From the cell containing the given text, extract its center point as [X, Y] coordinate. 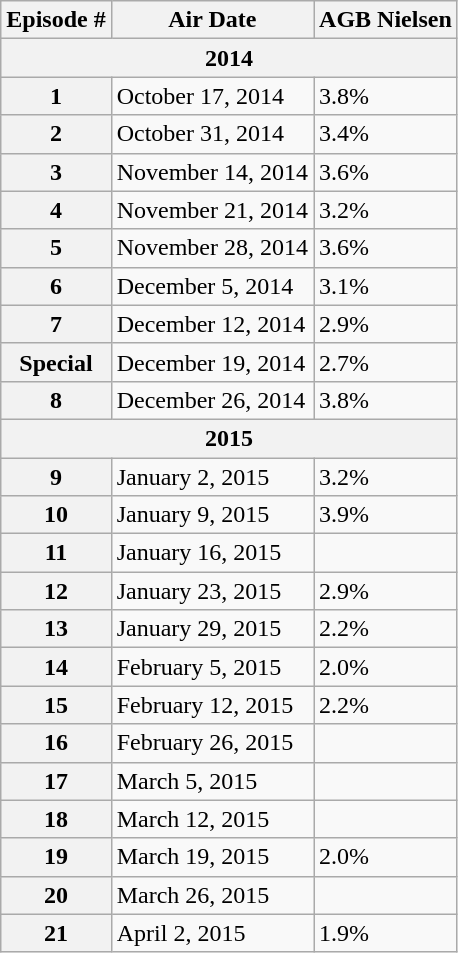
November 28, 2014 [212, 248]
1.9% [386, 933]
January 23, 2015 [212, 591]
December 26, 2014 [212, 400]
Air Date [212, 20]
8 [56, 400]
17 [56, 781]
March 26, 2015 [212, 895]
20 [56, 895]
2014 [230, 58]
December 12, 2014 [212, 324]
6 [56, 286]
21 [56, 933]
Episode # [56, 20]
19 [56, 857]
January 16, 2015 [212, 553]
February 26, 2015 [212, 743]
5 [56, 248]
December 19, 2014 [212, 362]
4 [56, 210]
3.4% [386, 134]
9 [56, 477]
December 5, 2014 [212, 286]
January 2, 2015 [212, 477]
March 5, 2015 [212, 781]
1 [56, 96]
AGB Nielsen [386, 20]
November 14, 2014 [212, 172]
2015 [230, 438]
2.7% [386, 362]
18 [56, 819]
7 [56, 324]
15 [56, 705]
2 [56, 134]
10 [56, 515]
14 [56, 667]
3.9% [386, 515]
November 21, 2014 [212, 210]
March 19, 2015 [212, 857]
January 29, 2015 [212, 629]
Special [56, 362]
3 [56, 172]
February 5, 2015 [212, 667]
January 9, 2015 [212, 515]
11 [56, 553]
13 [56, 629]
16 [56, 743]
April 2, 2015 [212, 933]
October 31, 2014 [212, 134]
October 17, 2014 [212, 96]
March 12, 2015 [212, 819]
February 12, 2015 [212, 705]
3.1% [386, 286]
12 [56, 591]
